Determine the (x, y) coordinate at the center of the cell enclosing the given text.  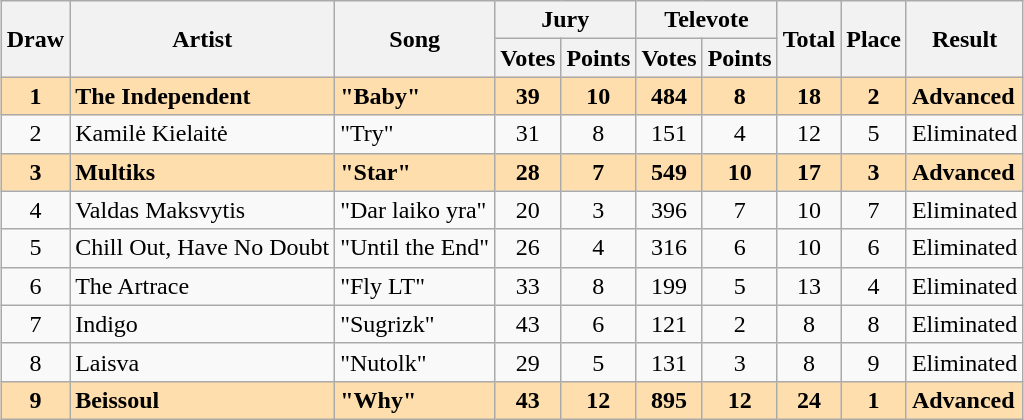
"Try" (415, 134)
Place (874, 39)
28 (528, 172)
17 (809, 172)
"Until the End" (415, 248)
"Dar laiko yra" (415, 210)
"Baby" (415, 96)
"Sugrizk" (415, 324)
31 (528, 134)
151 (669, 134)
"Star" (415, 172)
29 (528, 362)
18 (809, 96)
Laisva (202, 362)
20 (528, 210)
Indigo (202, 324)
Chill Out, Have No Doubt (202, 248)
Jury (566, 20)
The Independent (202, 96)
Beissoul (202, 400)
Valdas Maksvytis (202, 210)
13 (809, 286)
26 (528, 248)
121 (669, 324)
316 (669, 248)
Kamilė Kielaitė (202, 134)
549 (669, 172)
Total (809, 39)
24 (809, 400)
"Nutolk" (415, 362)
33 (528, 286)
484 (669, 96)
199 (669, 286)
"Why" (415, 400)
396 (669, 210)
39 (528, 96)
Multiks (202, 172)
Artist (202, 39)
Result (964, 39)
Song (415, 39)
131 (669, 362)
895 (669, 400)
The Artrace (202, 286)
Televote (706, 20)
"Fly LT" (415, 286)
Draw (35, 39)
